Determine the [X, Y] coordinate at the center of the cell enclosing the given text.  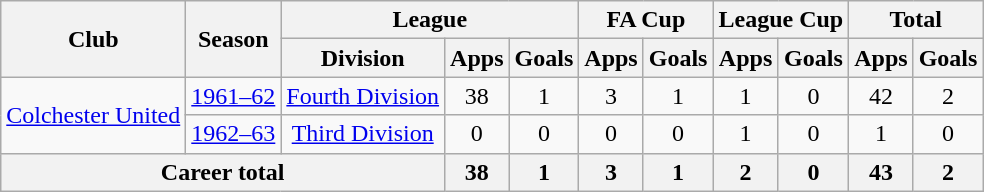
League [430, 20]
Fourth Division [363, 96]
League Cup [781, 20]
43 [881, 172]
1961–62 [234, 96]
Colchester United [94, 115]
Third Division [363, 134]
Total [916, 20]
1962–63 [234, 134]
Division [363, 58]
42 [881, 96]
FA Cup [646, 20]
Career total [223, 172]
Club [94, 39]
Season [234, 39]
